From the cell containing the given text, extract its center point as [x, y] coordinate. 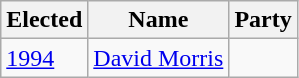
1994 [44, 58]
Elected [44, 20]
Name [158, 20]
David Morris [158, 58]
Party [263, 20]
